Identify which cell holds the provided text, then report its [X, Y] central coordinate. 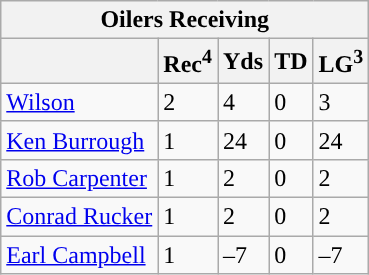
Rec4 [188, 62]
TD [291, 62]
3 [341, 102]
LG3 [341, 62]
Oilers Receiving [185, 20]
Ken Burrough [80, 140]
Rob Carpenter [80, 178]
Conrad Rucker [80, 217]
Earl Campbell [80, 255]
4 [244, 102]
Yds [244, 62]
Wilson [80, 102]
